Detect which cell encompasses the target text, then output its [X, Y] center coordinate. 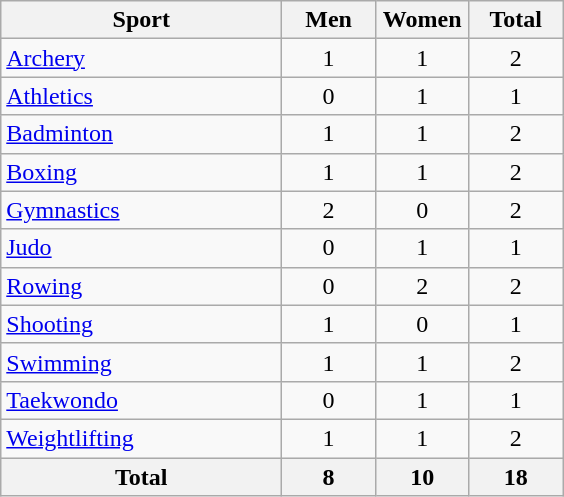
18 [516, 477]
Archery [142, 58]
Taekwondo [142, 400]
Gymnastics [142, 210]
8 [329, 477]
Boxing [142, 172]
10 [422, 477]
Sport [142, 20]
Swimming [142, 362]
Men [329, 20]
Weightlifting [142, 438]
Athletics [142, 96]
Shooting [142, 324]
Judo [142, 248]
Badminton [142, 134]
Women [422, 20]
Rowing [142, 286]
